Provide the [x, y] coordinate of the cell's center where the given text is located.  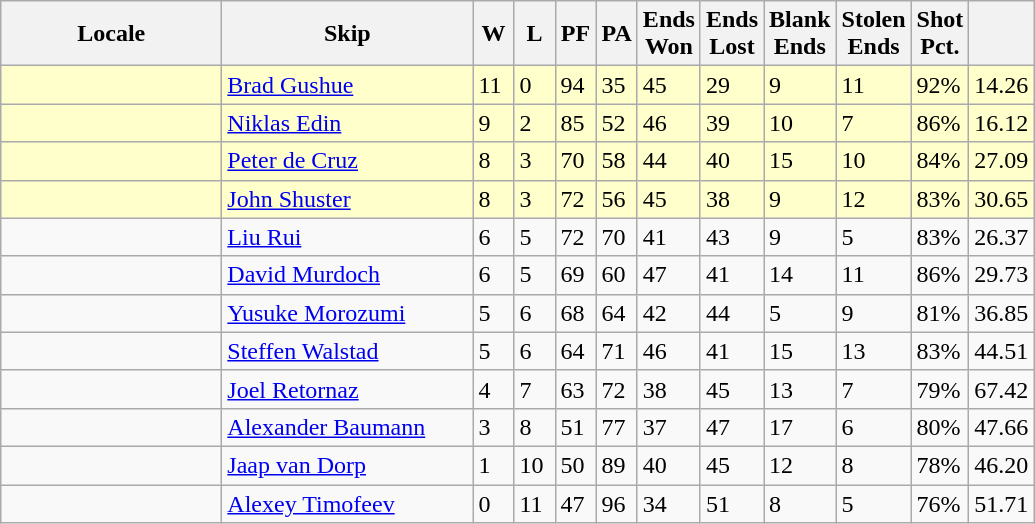
37 [668, 427]
29 [732, 85]
Steffen Walstad [348, 351]
94 [576, 85]
Ends Won [668, 34]
78% [940, 465]
30.65 [1002, 199]
77 [616, 427]
50 [576, 465]
L [534, 34]
67.42 [1002, 389]
PA [616, 34]
26.37 [1002, 237]
36.85 [1002, 313]
Yusuke Morozumi [348, 313]
69 [576, 275]
76% [940, 503]
80% [940, 427]
29.73 [1002, 275]
44.51 [1002, 351]
1 [494, 465]
63 [576, 389]
Shot Pct. [940, 34]
89 [616, 465]
81% [940, 313]
14 [800, 275]
2 [534, 123]
John Shuster [348, 199]
Peter de Cruz [348, 161]
Locale [112, 34]
35 [616, 85]
84% [940, 161]
46.20 [1002, 465]
David Murdoch [348, 275]
43 [732, 237]
56 [616, 199]
58 [616, 161]
17 [800, 427]
68 [576, 313]
16.12 [1002, 123]
96 [616, 503]
Skip [348, 34]
4 [494, 389]
34 [668, 503]
PF [576, 34]
Stolen Ends [874, 34]
14.26 [1002, 85]
Alexander Baumann [348, 427]
92% [940, 85]
Blank Ends [800, 34]
Alexey Timofeev [348, 503]
52 [616, 123]
51.71 [1002, 503]
Jaap van Dorp [348, 465]
79% [940, 389]
39 [732, 123]
47.66 [1002, 427]
60 [616, 275]
Liu Rui [348, 237]
27.09 [1002, 161]
42 [668, 313]
Niklas Edin [348, 123]
W [494, 34]
Joel Retornaz [348, 389]
85 [576, 123]
71 [616, 351]
Ends Lost [732, 34]
Brad Gushue [348, 85]
